Capture the cell that displays the provided text and extract its (X, Y) central coordinate. 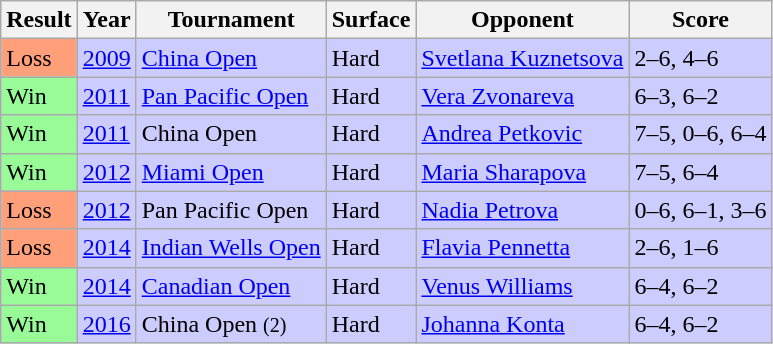
Flavia Pennetta (522, 248)
Maria Sharapova (522, 172)
Result (39, 20)
Andrea Petkovic (522, 134)
7–5, 0–6, 6–4 (700, 134)
Score (700, 20)
Vera Zvonareva (522, 96)
6–3, 6–2 (700, 96)
2–6, 4–6 (700, 58)
2–6, 1–6 (700, 248)
China Open (2) (231, 324)
Indian Wells Open (231, 248)
Nadia Petrova (522, 210)
Johanna Konta (522, 324)
Canadian Open (231, 286)
Surface (371, 20)
Svetlana Kuznetsova (522, 58)
2009 (106, 58)
Year (106, 20)
2016 (106, 324)
Venus Williams (522, 286)
Tournament (231, 20)
Opponent (522, 20)
7–5, 6–4 (700, 172)
Miami Open (231, 172)
0–6, 6–1, 3–6 (700, 210)
